Return (x, y) of the center of cell containing provided text 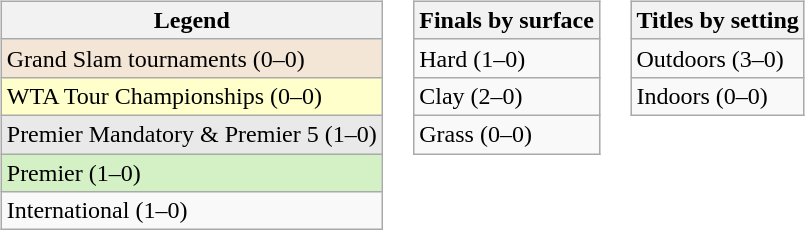
Outdoors (3–0) (718, 58)
WTA Tour Championships (0–0) (192, 96)
Clay (2–0) (507, 96)
Finals by surface (507, 20)
Grand Slam tournaments (0–0) (192, 58)
Grass (0–0) (507, 134)
Titles by setting (718, 20)
Legend (192, 20)
Premier (1–0) (192, 173)
Indoors (0–0) (718, 96)
Hard (1–0) (507, 58)
International (1–0) (192, 211)
Premier Mandatory & Premier 5 (1–0) (192, 134)
